Scan for the cell matching the given text and deliver its (x, y) coordinate at center. 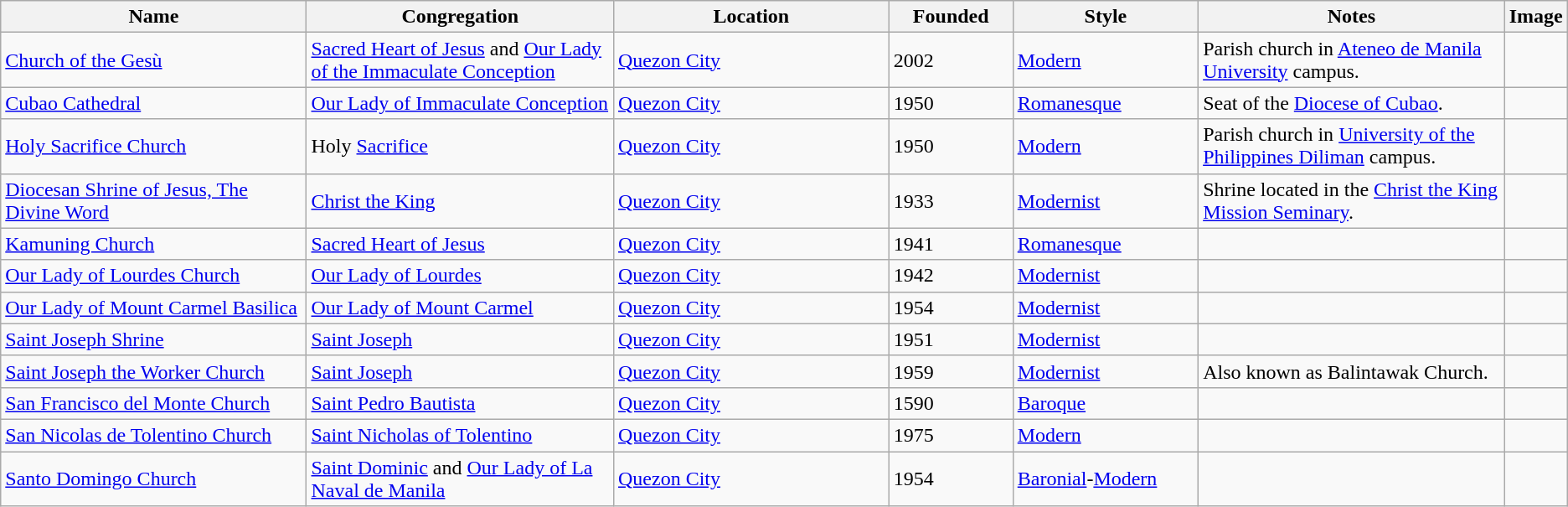
Cubao Cathedral (154, 103)
2002 (951, 60)
Style (1106, 17)
Christ the King (461, 201)
Baroque (1106, 403)
Name (154, 17)
1590 (951, 403)
Our Lady of Mount Carmel Basilica (154, 308)
1951 (951, 339)
Sacred Heart of Jesus (461, 244)
Image (1536, 17)
Our Lady of Mount Carmel (461, 308)
Founded (951, 17)
Our Lady of Lourdes (461, 276)
Shrine located in the Christ the King Mission Seminary. (1352, 201)
Holy Sacrifice Church (154, 146)
Parish church in University of the Philippines Diliman campus. (1352, 146)
Saint Dominic and Our Lady of La Naval de Manila (461, 478)
San Francisco del Monte Church (154, 403)
Church of the Gesù (154, 60)
San Nicolas de Tolentino Church (154, 435)
Also known as Balintawak Church. (1352, 371)
1942 (951, 276)
1959 (951, 371)
Holy Sacrifice (461, 146)
Saint Nicholas of Tolentino (461, 435)
Parish church in Ateneo de Manila University campus. (1352, 60)
Saint Joseph Shrine (154, 339)
Our Lady of Lourdes Church (154, 276)
1933 (951, 201)
Saint Pedro Bautista (461, 403)
Diocesan Shrine of Jesus, The Divine Word (154, 201)
Santo Domingo Church (154, 478)
Saint Joseph the Worker Church (154, 371)
Kamuning Church (154, 244)
Sacred Heart of Jesus and Our Lady of the Immaculate Conception (461, 60)
Baronial-Modern (1106, 478)
Seat of the Diocese of Cubao. (1352, 103)
Congregation (461, 17)
1941 (951, 244)
1975 (951, 435)
Our Lady of Immaculate Conception (461, 103)
Notes (1352, 17)
Location (750, 17)
